Locate the cell with the specified text and output its (X, Y) center coordinate. 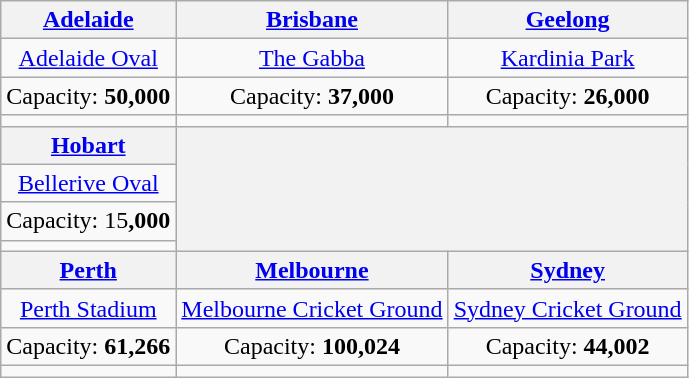
Melbourne Cricket Ground (312, 308)
Capacity: 100,024 (312, 346)
Bellerive Oval (88, 183)
Sydney (568, 270)
Capacity: 15,000 (88, 221)
Brisbane (312, 20)
Capacity: 50,000 (88, 96)
Melbourne (312, 270)
The Gabba (312, 58)
Geelong (568, 20)
Kardinia Park (568, 58)
Sydney Cricket Ground (568, 308)
Adelaide Oval (88, 58)
Capacity: 26,000 (568, 96)
Perth Stadium (88, 308)
Capacity: 61,266 (88, 346)
Capacity: 37,000 (312, 96)
Adelaide (88, 20)
Capacity: 44,002 (568, 346)
Perth (88, 270)
Hobart (88, 145)
